Return the (x, y) coordinate for the center point of the cell that contains the specified text.  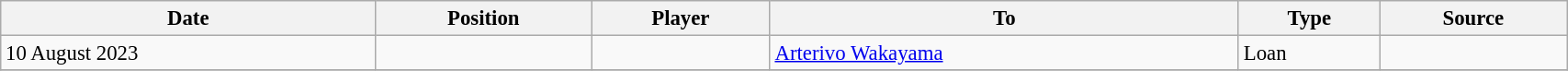
Loan (1309, 53)
Source (1473, 18)
Player (682, 18)
Type (1309, 18)
To (1004, 18)
Position (483, 18)
Date (188, 18)
Arterivo Wakayama (1004, 53)
10 August 2023 (188, 53)
